Output the [X, Y] coordinate of the center of the cell containing the given text.  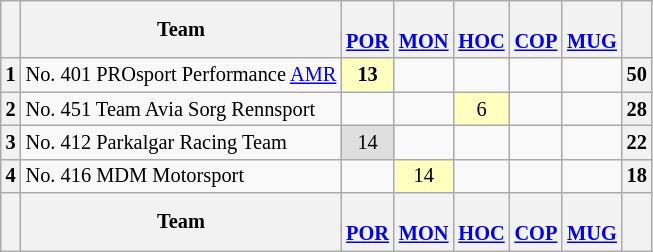
28 [637, 109]
4 [11, 176]
No. 451 Team Avia Sorg Rennsport [182, 109]
50 [637, 75]
18 [637, 176]
1 [11, 75]
3 [11, 142]
6 [481, 109]
No. 401 PROsport Performance AMR [182, 75]
22 [637, 142]
13 [368, 75]
2 [11, 109]
No. 416 MDM Motorsport [182, 176]
No. 412 Parkalgar Racing Team [182, 142]
